Return the [X, Y] coordinate for the center point of the cell that contains the specified text.  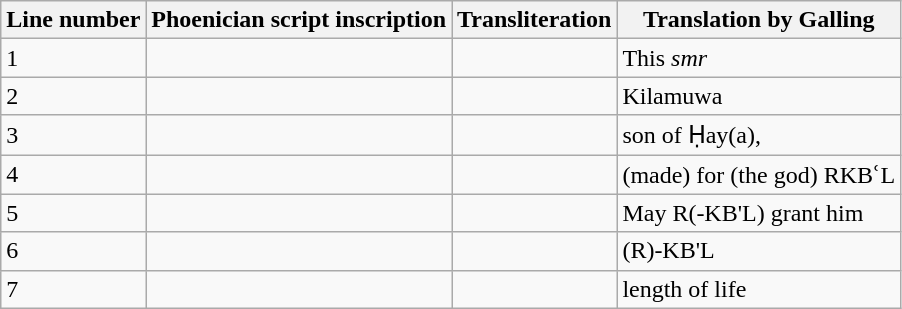
2 [74, 96]
This smr [759, 58]
(R)-KB'L [759, 251]
1 [74, 58]
3 [74, 135]
Translation by Galling [759, 20]
6 [74, 251]
Transliteration [534, 20]
Phoenician script inscription [299, 20]
length of life [759, 289]
4 [74, 174]
Kilamuwa [759, 96]
Line number [74, 20]
son of Ḥay(a), [759, 135]
7 [74, 289]
5 [74, 213]
(made) for (the god) RKBʿL [759, 174]
May R(-KB'L) grant him [759, 213]
